Locate the cell with the specified text and output its (X, Y) center coordinate. 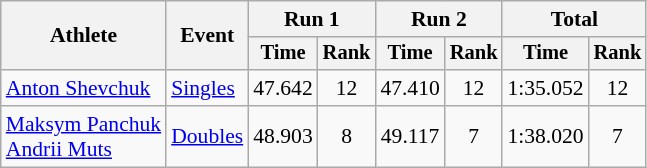
Run 2 (438, 19)
Doubles (207, 136)
Anton Shevchuk (84, 88)
Total (574, 19)
47.410 (410, 88)
Singles (207, 88)
47.642 (282, 88)
Maksym PanchukAndrii Muts (84, 136)
Run 1 (312, 19)
1:35.052 (545, 88)
48.903 (282, 136)
Athlete (84, 36)
8 (347, 136)
1:38.020 (545, 136)
Event (207, 36)
49.117 (410, 136)
